Output the [X, Y] coordinate of the center of the cell containing the given text.  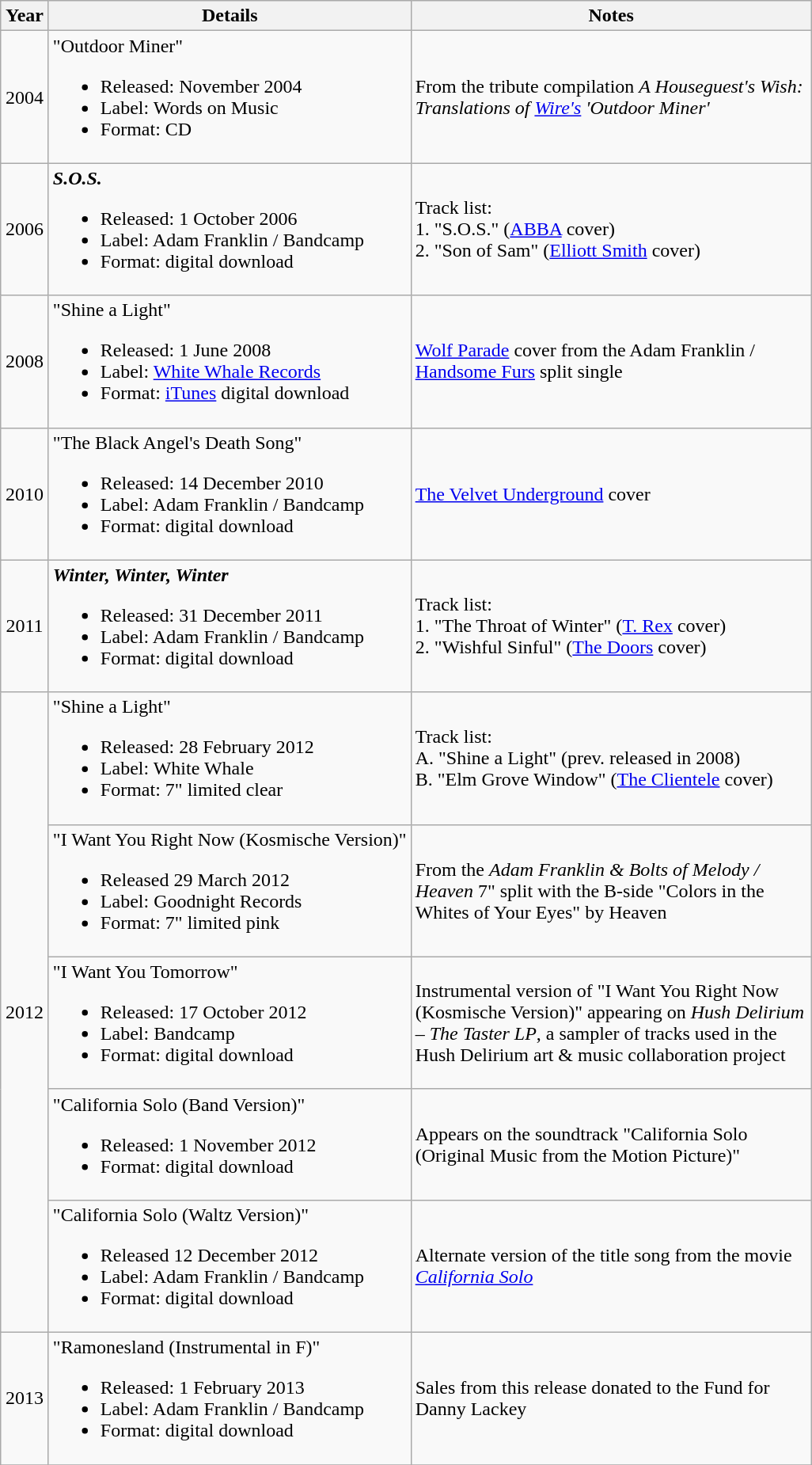
Track list:1. "S.O.S." (ABBA cover)2. "Son of Sam" (Elliott Smith cover) [611, 230]
Notes [611, 16]
"I Want You Tomorrow"Released: 17 October 2012Label: BandcampFormat: digital download [230, 1023]
"Ramonesland (Instrumental in F)"Released: 1 February 2013Label: Adam Franklin / BandcampFormat: digital download [230, 1398]
Wolf Parade cover from the Adam Franklin / Handsome Furs split single [611, 361]
2006 [25, 230]
2008 [25, 361]
Appears on the soundtrack "California Solo (Original Music from the Motion Picture)" [611, 1144]
S.O.S.Released: 1 October 2006Label: Adam Franklin / BandcampFormat: digital download [230, 230]
Alternate version of the title song from the movie California Solo [611, 1265]
Track list:A. "Shine a Light" (prev. released in 2008)B. "Elm Grove Window" (The Clientele cover) [611, 759]
2013 [25, 1398]
From the Adam Franklin & Bolts of Melody / Heaven 7" split with the B-side "Colors in the Whites of Your Eyes" by Heaven [611, 890]
"California Solo (Waltz Version)"Released 12 December 2012Label: Adam Franklin / BandcampFormat: digital download [230, 1265]
2011 [25, 626]
"Shine a Light"Released: 28 February 2012Label: White WhaleFormat: 7" limited clear [230, 759]
From the tribute compilation A Houseguest's Wish: Translations of Wire's 'Outdoor Miner' [611, 97]
"Outdoor Miner"Released: November 2004Label: Words on MusicFormat: CD [230, 97]
The Velvet Underground cover [611, 494]
"Shine a Light"Released: 1 June 2008Label: White Whale RecordsFormat: iTunes digital download [230, 361]
Track list:1. "The Throat of Winter" (T. Rex cover)2. "Wishful Sinful" (The Doors cover) [611, 626]
"California Solo (Band Version)"Released: 1 November 2012Format: digital download [230, 1144]
2010 [25, 494]
Details [230, 16]
"I Want You Right Now (Kosmische Version)"Released 29 March 2012Label: Goodnight RecordsFormat: 7" limited pink [230, 890]
2004 [25, 97]
Year [25, 16]
2012 [25, 1012]
Sales from this release donated to the Fund for Danny Lackey [611, 1398]
"The Black Angel's Death Song"Released: 14 December 2010Label: Adam Franklin / BandcampFormat: digital download [230, 494]
Winter, Winter, WinterReleased: 31 December 2011Label: Adam Franklin / BandcampFormat: digital download [230, 626]
